Return (X, Y) of the center of cell containing provided text 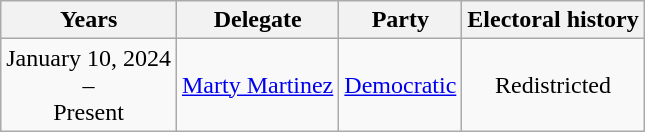
Democratic (400, 85)
Party (400, 20)
Marty Martinez (257, 85)
Redistricted (553, 85)
January 10, 2024–Present (89, 85)
Delegate (257, 20)
Electoral history (553, 20)
Years (89, 20)
